Determine the [x, y] coordinate at the center of the cell enclosing the given text.  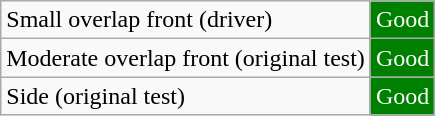
Small overlap front (driver) [186, 20]
Side (original test) [186, 96]
Moderate overlap front (original test) [186, 58]
